Return (X, Y) of the center of cell containing provided text 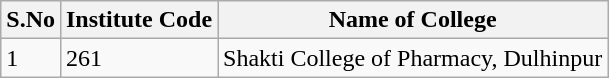
Name of College (413, 20)
Shakti College of Pharmacy, Dulhinpur (413, 58)
261 (138, 58)
S.No (31, 20)
1 (31, 58)
Institute Code (138, 20)
